Scan for the cell matching the given text and deliver its (X, Y) coordinate at center. 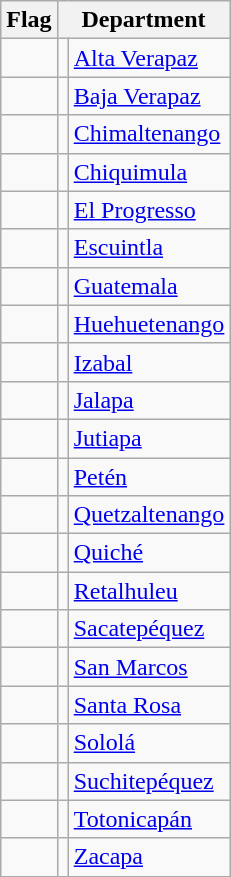
Zacapa (149, 857)
Quetzaltenango (149, 515)
Izabal (149, 362)
Chimaltenango (149, 134)
Flag (29, 20)
Sacatepéquez (149, 629)
Escuintla (149, 248)
Santa Rosa (149, 705)
Sololá (149, 743)
Jutiapa (149, 438)
Petén (149, 477)
Chiquimula (149, 172)
Quiché (149, 553)
Huehuetenango (149, 324)
Alta Verapaz (149, 58)
El Progresso (149, 210)
San Marcos (149, 667)
Guatemala (149, 286)
Department (144, 20)
Baja Verapaz (149, 96)
Retalhuleu (149, 591)
Jalapa (149, 400)
Suchitepéquez (149, 781)
Totonicapán (149, 819)
